Identify which cell holds the provided text, then report its [x, y] central coordinate. 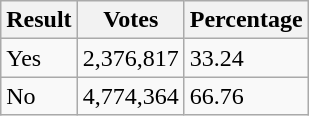
2,376,817 [130, 58]
Votes [130, 20]
Result [39, 20]
No [39, 96]
66.76 [246, 96]
33.24 [246, 58]
Percentage [246, 20]
Yes [39, 58]
4,774,364 [130, 96]
